For the text-containing cell, return its midpoint in (x, y) coordinate format. 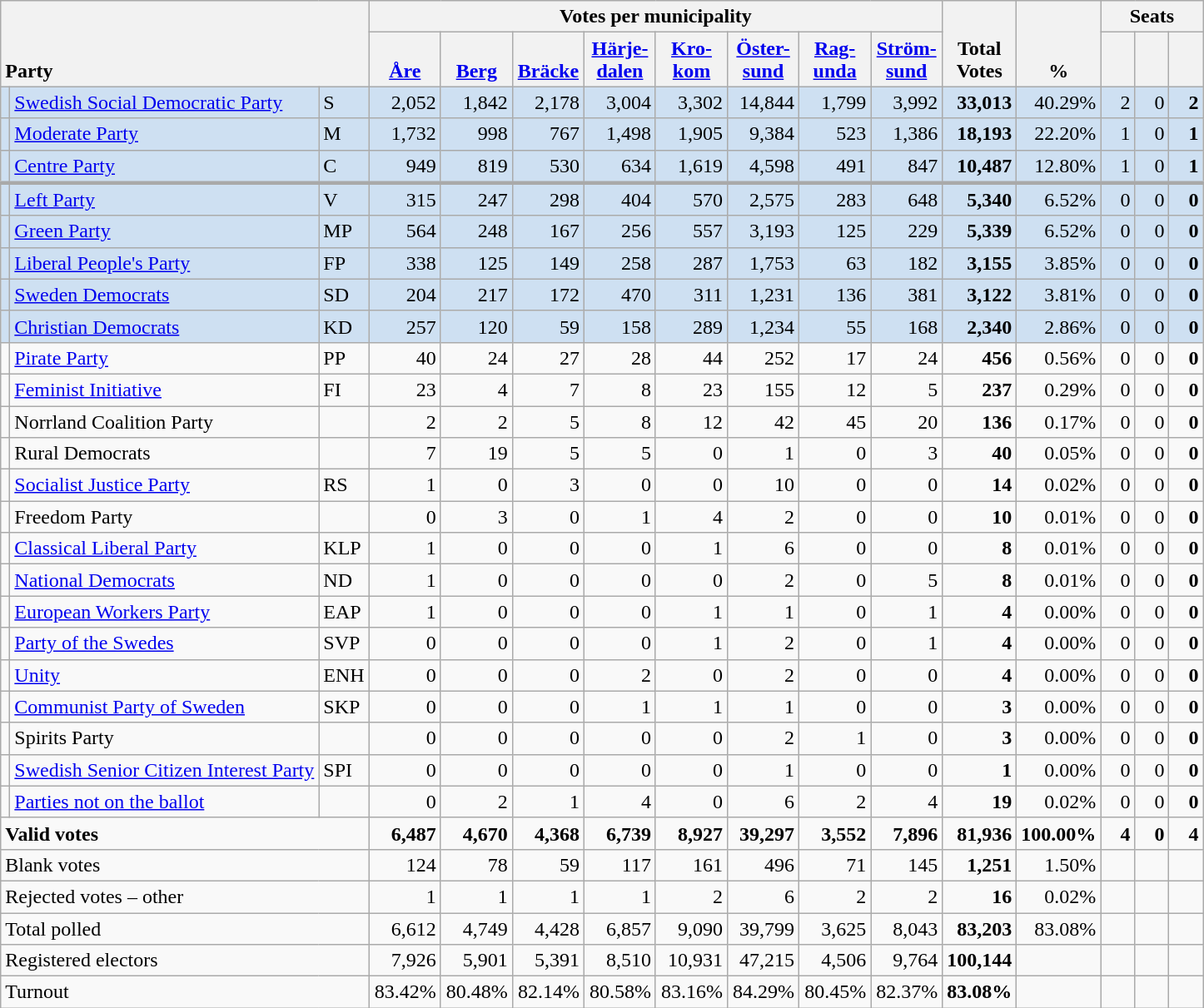
Valid votes (185, 833)
3,193 (764, 231)
5,340 (979, 200)
145 (907, 865)
55 (835, 326)
167 (548, 231)
767 (548, 134)
298 (548, 200)
4,749 (476, 928)
33,013 (979, 102)
39,297 (764, 833)
0.05% (1059, 454)
83.42% (405, 992)
252 (764, 358)
3.85% (1059, 263)
Rural Democrats (165, 454)
456 (979, 358)
338 (405, 263)
80.45% (835, 992)
Classical Liberal Party (165, 549)
S (344, 102)
National Democrats (165, 580)
27 (548, 358)
Pirate Party (165, 358)
3.81% (1059, 295)
Seats (1152, 17)
Rejected votes – other (185, 896)
155 (764, 390)
4,670 (476, 833)
1,732 (405, 134)
6,612 (405, 928)
570 (691, 200)
78 (476, 865)
117 (619, 865)
Ström- sund (907, 60)
71 (835, 865)
1,251 (979, 865)
4,506 (835, 961)
3,155 (979, 263)
28 (619, 358)
258 (619, 263)
63 (835, 263)
847 (907, 166)
247 (476, 200)
0.56% (1059, 358)
44 (691, 358)
2.86% (1059, 326)
European Workers Party (165, 612)
100,144 (979, 961)
8,043 (907, 928)
80.48% (476, 992)
161 (691, 865)
149 (548, 263)
Åre (405, 60)
1,799 (835, 102)
949 (405, 166)
KD (344, 326)
1,234 (764, 326)
Turnout (185, 992)
Spirits Party (165, 738)
Feminist Initiative (165, 390)
Freedom Party (165, 517)
5,901 (476, 961)
KLP (344, 549)
315 (405, 200)
Kro- kom (691, 60)
SPI (344, 770)
9,090 (691, 928)
172 (548, 295)
3,625 (835, 928)
80.58% (619, 992)
1.50% (1059, 865)
0.17% (1059, 422)
1,619 (691, 166)
237 (979, 390)
229 (907, 231)
2,575 (764, 200)
470 (619, 295)
16 (979, 896)
% (1059, 43)
Left Party (165, 200)
283 (835, 200)
819 (476, 166)
Votes per municipality (655, 17)
168 (907, 326)
7,926 (405, 961)
Swedish Senior Citizen Interest Party (165, 770)
496 (764, 865)
404 (619, 200)
5,391 (548, 961)
20 (907, 422)
8,510 (619, 961)
22.20% (1059, 134)
Blank votes (185, 865)
Party of the Swedes (165, 643)
Rag- unda (835, 60)
Moderate Party (165, 134)
FI (344, 390)
18,193 (979, 134)
RS (344, 485)
564 (405, 231)
2,052 (405, 102)
17 (835, 358)
257 (405, 326)
FP (344, 263)
12.80% (1059, 166)
124 (405, 865)
Norrland Coalition Party (165, 422)
82.37% (907, 992)
120 (476, 326)
Parties not on the ballot (165, 802)
Green Party (165, 231)
998 (476, 134)
47,215 (764, 961)
SD (344, 295)
40.29% (1059, 102)
2,340 (979, 326)
Öster- sund (764, 60)
V (344, 200)
248 (476, 231)
2,178 (548, 102)
3,552 (835, 833)
Unity (165, 675)
C (344, 166)
204 (405, 295)
557 (691, 231)
6,857 (619, 928)
M (344, 134)
3,122 (979, 295)
648 (907, 200)
1,905 (691, 134)
MP (344, 231)
14,844 (764, 102)
Liberal People's Party (165, 263)
Bräcke (548, 60)
8,927 (691, 833)
523 (835, 134)
7,896 (907, 833)
217 (476, 295)
0.29% (1059, 390)
Total Votes (979, 43)
158 (619, 326)
381 (907, 295)
1,498 (619, 134)
100.00% (1059, 833)
6,739 (619, 833)
PP (344, 358)
1,231 (764, 295)
39,799 (764, 928)
Registered electors (185, 961)
256 (619, 231)
4,428 (548, 928)
ND (344, 580)
Swedish Social Democratic Party (165, 102)
1,842 (476, 102)
1,753 (764, 263)
182 (907, 263)
6,487 (405, 833)
Härje- dalen (619, 60)
634 (619, 166)
4,598 (764, 166)
83,203 (979, 928)
9,764 (907, 961)
SVP (344, 643)
Centre Party (165, 166)
4,368 (548, 833)
EAP (344, 612)
Communist Party of Sweden (165, 707)
5,339 (979, 231)
1,386 (907, 134)
3,302 (691, 102)
45 (835, 422)
491 (835, 166)
ENH (344, 675)
SKP (344, 707)
14 (979, 485)
Party (185, 43)
42 (764, 422)
9,384 (764, 134)
3,992 (907, 102)
84.29% (764, 992)
Christian Democrats (165, 326)
82.14% (548, 992)
Sweden Democrats (165, 295)
Total polled (185, 928)
530 (548, 166)
81,936 (979, 833)
83.16% (691, 992)
10,487 (979, 166)
289 (691, 326)
287 (691, 263)
3,004 (619, 102)
Socialist Justice Party (165, 485)
10,931 (691, 961)
Berg (476, 60)
311 (691, 295)
